Return (X, Y) of the center of cell containing provided text 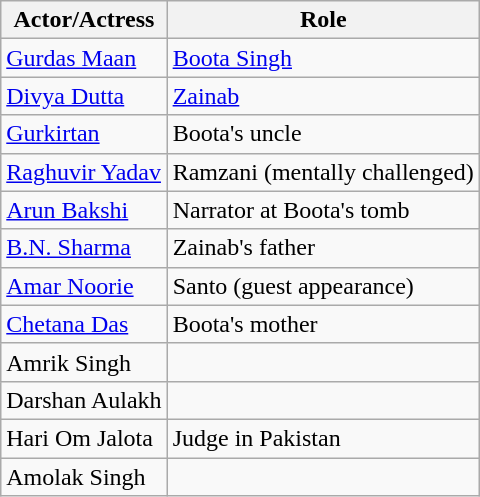
Role (323, 20)
B.N. Sharma (84, 248)
Judge in Pakistan (323, 438)
Zainab's father (323, 248)
Gurkirtan (84, 134)
Raghuvir Yadav (84, 172)
Actor/Actress (84, 20)
Gurdas Maan (84, 58)
Boota's uncle (323, 134)
Amrik Singh (84, 362)
Chetana Das (84, 324)
Ramzani (mentally challenged) (323, 172)
Amolak Singh (84, 477)
Divya Dutta (84, 96)
Zainab (323, 96)
Narrator at Boota's tomb (323, 210)
Arun Bakshi (84, 210)
Boota's mother (323, 324)
Amar Noorie (84, 286)
Boota Singh (323, 58)
Darshan Aulakh (84, 400)
Santo (guest appearance) (323, 286)
Hari Om Jalota (84, 438)
